Identify which cell holds the provided text, then report its [x, y] central coordinate. 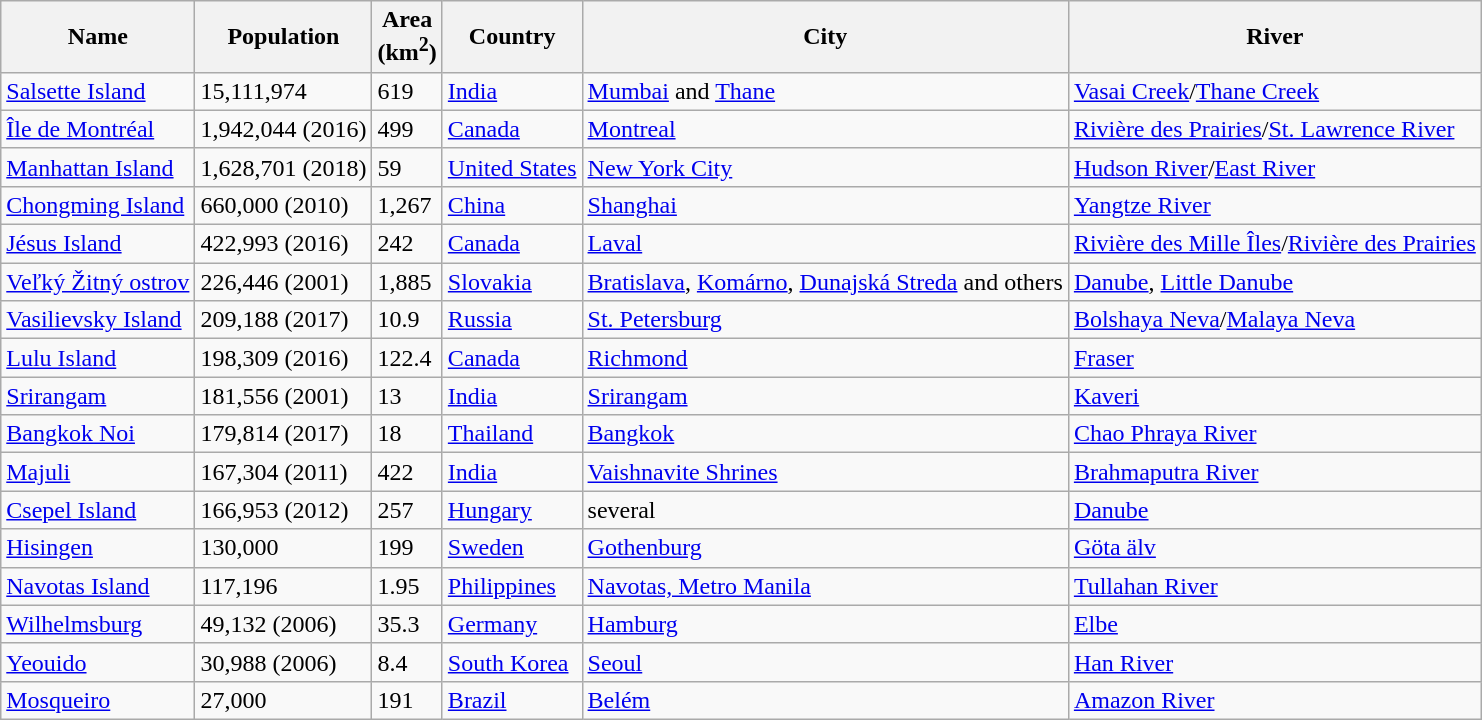
1,628,701 (2018) [284, 167]
Lulu Island [98, 358]
422,993 (2016) [284, 244]
Laval [825, 244]
Thailand [512, 434]
49,132 (2006) [284, 624]
166,953 (2012) [284, 510]
Majuli [98, 472]
Vaishnavite Shrines [825, 472]
Göta älv [1274, 548]
Hungary [512, 510]
179,814 (2017) [284, 434]
River [1274, 37]
15,111,974 [284, 91]
Kaveri [1274, 396]
422 [407, 472]
Population [284, 37]
Bangkok Noi [98, 434]
Country [512, 37]
Shanghai [825, 205]
Sweden [512, 548]
117,196 [284, 586]
Vasilievsky Island [98, 320]
Slovakia [512, 282]
Mosqueiro [98, 700]
Navotas Island [98, 586]
Seoul [825, 662]
Île de Montréal [98, 129]
209,188 (2017) [284, 320]
Montreal [825, 129]
Area(km2) [407, 37]
Csepel Island [98, 510]
10.9 [407, 320]
1,267 [407, 205]
1,885 [407, 282]
Name [98, 37]
City [825, 37]
181,556 (2001) [284, 396]
122.4 [407, 358]
242 [407, 244]
59 [407, 167]
Wilhelmsburg [98, 624]
13 [407, 396]
18 [407, 434]
Hisingen [98, 548]
Bolshaya Neva/Malaya Neva [1274, 320]
Brazil [512, 700]
8.4 [407, 662]
30,988 (2006) [284, 662]
Hamburg [825, 624]
Yeouido [98, 662]
Rivière des Mille Îles/Rivière des Prairies [1274, 244]
199 [407, 548]
Rivière des Prairies/St. Lawrence River [1274, 129]
660,000 (2010) [284, 205]
Hudson River/East River [1274, 167]
China [512, 205]
United States [512, 167]
Jésus Island [98, 244]
Germany [512, 624]
619 [407, 91]
Bratislava, Komárno, Dunajská Streda and others [825, 282]
Bangkok [825, 434]
Chongming Island [98, 205]
New York City [825, 167]
Navotas, Metro Manila [825, 586]
1.95 [407, 586]
Brahmaputra River [1274, 472]
Belém [825, 700]
257 [407, 510]
167,304 (2011) [284, 472]
191 [407, 700]
499 [407, 129]
Mumbai and Thane [825, 91]
Philippines [512, 586]
South Korea [512, 662]
Amazon River [1274, 700]
Vasai Creek/Thane Creek [1274, 91]
Fraser [1274, 358]
Salsette Island [98, 91]
Danube, Little Danube [1274, 282]
35.3 [407, 624]
Russia [512, 320]
Manhattan Island [98, 167]
Richmond [825, 358]
Yangtze River [1274, 205]
Han River [1274, 662]
Danube [1274, 510]
226,446 (2001) [284, 282]
198,309 (2016) [284, 358]
27,000 [284, 700]
several [825, 510]
Gothenburg [825, 548]
Veľký Žitný ostrov [98, 282]
Elbe [1274, 624]
130,000 [284, 548]
1,942,044 (2016) [284, 129]
St. Petersburg [825, 320]
Tullahan River [1274, 586]
Chao Phraya River [1274, 434]
